For the text-containing cell, return its midpoint in (x, y) coordinate format. 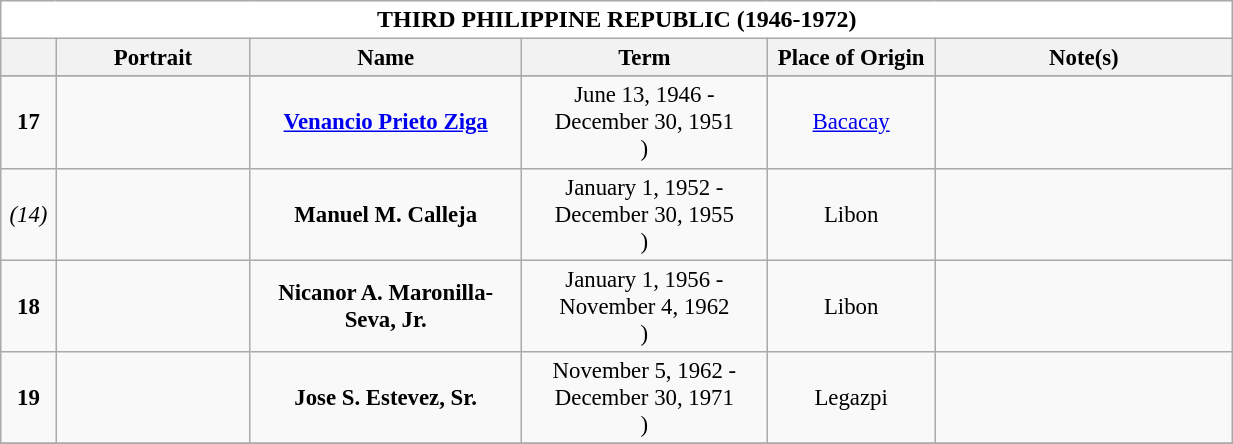
Nicanor A. Maronilla-Seva, Jr. (386, 306)
Place of Origin (851, 58)
January 1, 1956 - November 4, 1962 ) (645, 306)
Legazpi (851, 397)
November 5, 1962 - December 30, 1971 ) (645, 397)
Note(s) (1084, 58)
Venancio Prieto Ziga (386, 123)
18 (28, 306)
THIRD PHILIPPINE REPUBLIC (1946-1972) (617, 20)
19 (28, 397)
(14) (28, 214)
June 13, 1946 - December 30, 1951 ) (645, 123)
Name (386, 58)
Manuel M. Calleja (386, 214)
January 1, 1952 - December 30, 1955 ) (645, 214)
Term (645, 58)
Portrait (153, 58)
Bacacay (851, 123)
17 (28, 123)
Jose S. Estevez, Sr. (386, 397)
